Scan for the cell matching the given text and deliver its [X, Y] coordinate at center. 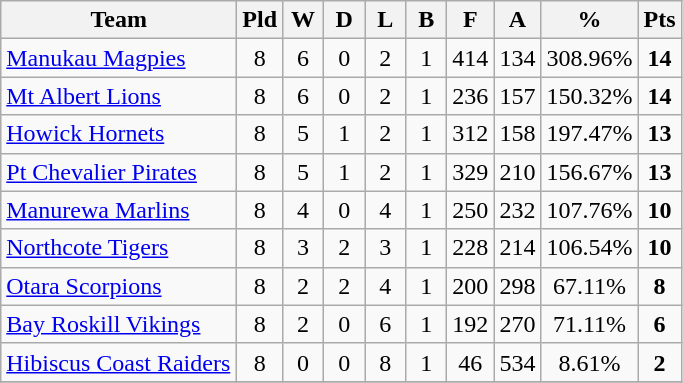
Manurewa Marlins [119, 210]
B [426, 20]
Manukau Magpies [119, 58]
134 [518, 58]
197.47% [590, 134]
71.11% [590, 324]
Howick Hornets [119, 134]
106.54% [590, 248]
150.32% [590, 96]
192 [470, 324]
D [344, 20]
270 [518, 324]
312 [470, 134]
Northcote Tigers [119, 248]
Pts [660, 20]
157 [518, 96]
67.11% [590, 286]
Pld [260, 20]
Mt Albert Lions [119, 96]
210 [518, 172]
414 [470, 58]
Otara Scorpions [119, 286]
46 [470, 362]
158 [518, 134]
A [518, 20]
Team [119, 20]
Hibiscus Coast Raiders [119, 362]
156.67% [590, 172]
250 [470, 210]
308.96% [590, 58]
F [470, 20]
8.61% [590, 362]
534 [518, 362]
214 [518, 248]
228 [470, 248]
L [386, 20]
329 [470, 172]
Pt Chevalier Pirates [119, 172]
232 [518, 210]
200 [470, 286]
% [590, 20]
Bay Roskill Vikings [119, 324]
W [304, 20]
236 [470, 96]
107.76% [590, 210]
298 [518, 286]
